Detect which cell encompasses the target text, then output its [x, y] center coordinate. 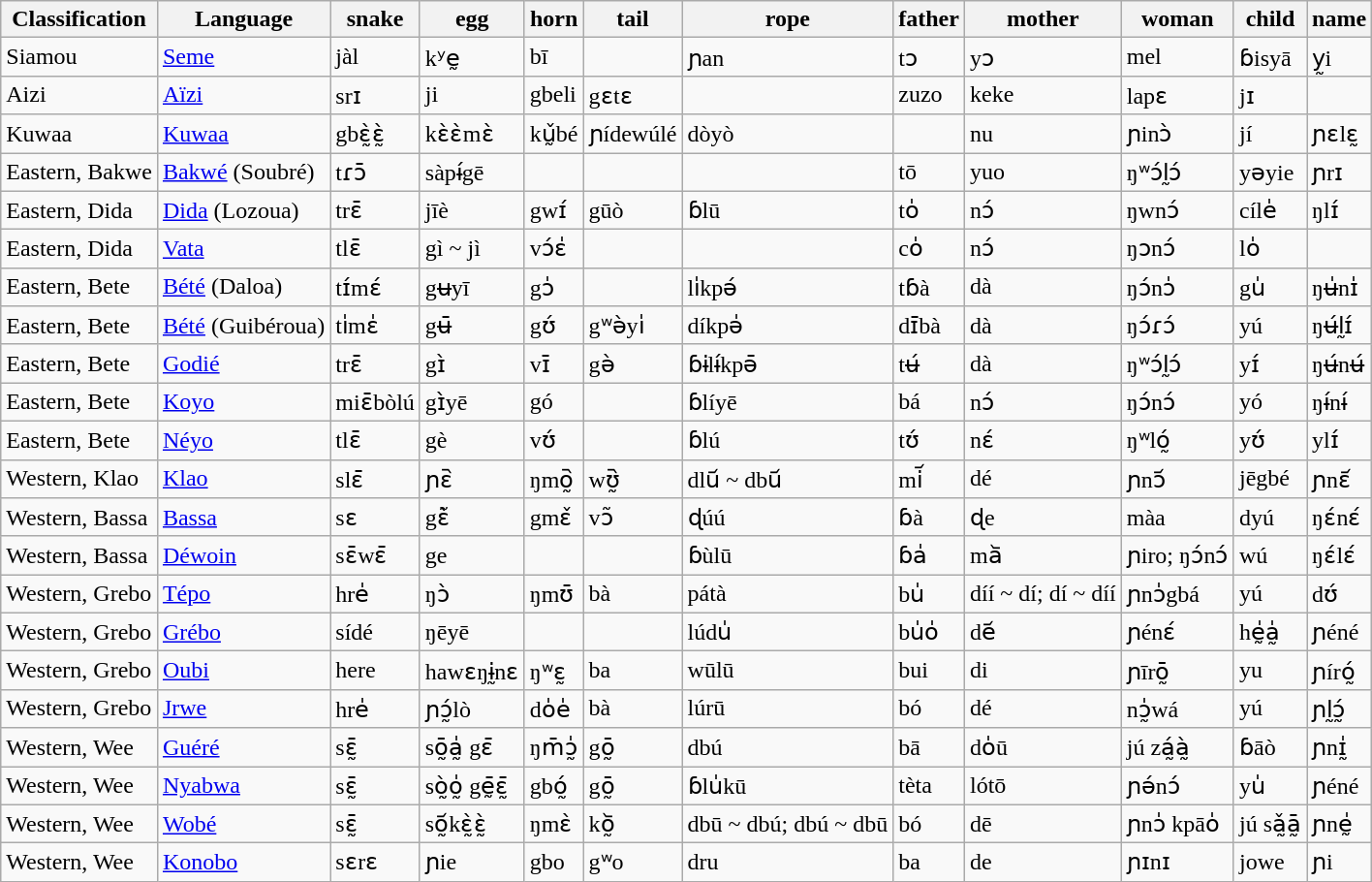
yu̍ [1269, 785]
ŋʉ̍nɪ̍ [1339, 287]
horn [554, 19]
ɲnɔ᷄ [1177, 479]
gó [554, 402]
gə̀ [633, 363]
ɲl̰ɔ̰́ [1339, 709]
tèta [929, 785]
lúdu̍ [788, 632]
wʊ̰᷆ [633, 479]
Dida (Lozoua) [243, 210]
jɪ [1269, 95]
dyú [1269, 518]
gɛtɛ [633, 95]
y̰i [1339, 57]
ŋēyē [472, 632]
kʸḛ [472, 57]
egg [472, 19]
jīè [472, 210]
ɓà [929, 518]
ɲénɛ́ [1177, 632]
vɔ́ɛ̍ [554, 249]
ɲīrō̰ [1177, 671]
gmɛ̌ [554, 518]
co̍ [929, 249]
ɓlū [788, 210]
gɪ̀yē [472, 402]
Eastern, Bakwe [79, 173]
jí [1269, 134]
ɲie [472, 863]
vʊ́ [554, 440]
nɔ̰̍wá [1177, 709]
wūlū [788, 671]
ɲiro; ŋɔ́nɔ́ [1177, 555]
Wobé [243, 824]
gʊ́ [554, 326]
ɲídewúlé [633, 134]
tʉ́ [929, 363]
do̍e̍ [554, 709]
lo̍ [1269, 249]
woman [1177, 19]
snake [376, 19]
jú zá̰à̰ [1177, 747]
gʷə̀yi̍ [633, 326]
ɲnɪ̰̍ [1339, 747]
ɲɔ̰́lò [472, 709]
dɪ̄bà [929, 326]
miɛ̄bòlú [376, 402]
Tépo [243, 594]
ɓlíyē [788, 402]
cíle̍ [1269, 210]
bī [554, 57]
mel [1177, 57]
Aïzi [243, 95]
ŋmɛ̀ [554, 824]
ŋɨ́nɨ́ [1339, 402]
yó [1269, 402]
ko̰᷅ [633, 824]
ŋmʊ̄ [554, 594]
màa [1177, 518]
wú [1269, 555]
dlu᷄ ~ dbu᷄ [788, 479]
Néyo [243, 440]
di [1043, 671]
Aizi [79, 95]
nɛ́ [1043, 440]
tɪ́mɛ́ [376, 287]
ŋɔ́nɔ́ [1177, 402]
kṵ̌bé [554, 134]
bá [929, 402]
sò̰o̰̍ gḛ̄ɛ̰̄ [472, 785]
do̍ū [1043, 747]
sídé [376, 632]
child [1269, 19]
Classification [79, 19]
sàpɨ́gē [472, 173]
zuzo [929, 95]
hawɛŋɨ̰nɛ [472, 671]
kɛ̀ɛ̀mɛ̀ [472, 134]
father [929, 19]
ŋʉ́nʉ́ [1339, 363]
Siamou [79, 57]
gbó̰ [554, 785]
jàl [376, 57]
keke [1043, 95]
ŋɛ́nɛ́ [1339, 518]
ɓāò [1269, 747]
ɲan [788, 57]
ji [472, 95]
rope [788, 19]
ŋwnɔ́ [1177, 210]
ɲrɪ [1339, 173]
ŋʉ́l̰ɪ́ [1339, 326]
lúrū [788, 709]
ŋmo̰᷆ [554, 479]
Klao [243, 479]
Oubi [243, 671]
ɲíró̰ [1339, 671]
dru [788, 863]
díkpə̍ [788, 326]
yəyie [1269, 173]
ɲinɔ̀ [1177, 134]
gì ~ jì [472, 249]
gūò [633, 210]
Vata [243, 249]
ɲnɔ̍ kpāo̍ [1177, 824]
ŋɔ́ɾɔ́ [1177, 326]
Konobo [243, 863]
ɖe [1043, 518]
sɛ [376, 518]
ŋɔ̀ [472, 594]
gɪ̀ [472, 363]
lótō [1043, 785]
yɪ́ [1269, 363]
tail [633, 19]
ɓlu̍kū [788, 785]
dòyò [788, 134]
ɲnɛ᷄ [1339, 479]
Koyo [243, 402]
yu [1269, 671]
gɛ̃̀ [472, 518]
ɓlú [788, 440]
srɪ [376, 95]
tʊ́ [929, 440]
ɓùlū [788, 555]
ŋɔ́nɔ̍ [1177, 287]
tɔ [929, 57]
ma᷅ [1043, 555]
Bété (Guibéroua) [243, 326]
Bassa [243, 518]
mother [1043, 19]
Western, Klao [79, 479]
ɲi [1339, 863]
ŋɛ́lɛ́ [1339, 555]
dbū ~ dbú; dbú ~ dbū [788, 824]
gbo [554, 863]
bā [929, 747]
tɓà [929, 287]
ŋlɪ́ [1339, 210]
ŋɔnɔ́ [1177, 249]
díí ~ dí; dí ~ díí [1043, 594]
sō̰a̰̍ gɛ̄ [472, 747]
mi᷄ [929, 479]
ɲɪnɪ [1177, 863]
hḛ̍a̰̍ [1269, 632]
nu [1043, 134]
yɔ [1043, 57]
ɖúú [788, 518]
de [1043, 863]
bui [929, 671]
ŋʷɛ̰ [554, 671]
Guéré [243, 747]
Godié [243, 363]
pátà [788, 594]
name [1339, 19]
tɾɔ̄ [376, 173]
here [376, 671]
ɲɛ᷆ [472, 479]
ɓisyā [1269, 57]
yʊ́ [1269, 440]
gè [472, 440]
bu̍ [929, 594]
jú sǎ̰ā̰ [1269, 824]
ɓɨlɨ́kpə̄ [788, 363]
vɔ̃ [633, 518]
gbeli [554, 95]
de᷄ [1043, 632]
Bété (Daloa) [243, 287]
bu̍o̍ [929, 632]
dʊ́ [1339, 594]
ŋʷló̰ [1177, 440]
ɲɛlɛ̰ [1339, 134]
jēgbé [1269, 479]
slɛ̄ [376, 479]
to̍ [929, 210]
ge [472, 555]
dbú [788, 747]
Jrwe [243, 709]
so̰᷄kɛ̰̀ɛ̰̀ [472, 824]
li̍kpə́ [788, 287]
tō [929, 173]
sɛ̄wɛ̄ [376, 555]
ɲnɔ̍gbá [1177, 594]
gɔ̍ [554, 287]
ti̍mɛ̍ [376, 326]
gwɪ́ [554, 210]
Bakwé (Soubré) [243, 173]
Seme [243, 57]
Grébo [243, 632]
ɲə́nɔ́ [1177, 785]
yuo [1043, 173]
gʉ̄ [472, 326]
gbɛ̰̀ɛ̰̀ [376, 134]
jowe [1269, 863]
vɪ̄ [554, 363]
ŋm̄ɔ̰̍ [554, 747]
lapɛ [1177, 95]
gu̍ [1269, 287]
gʷo [633, 863]
gʉyī [472, 287]
dē [1043, 824]
Language [243, 19]
sɛrɛ [376, 863]
Déwoin [243, 555]
ɲnḛ̍ [1339, 824]
ylɪ́ [1339, 440]
ɓa̍ [929, 555]
Nyabwa [243, 785]
